Return [X, Y] of the center of cell containing provided text 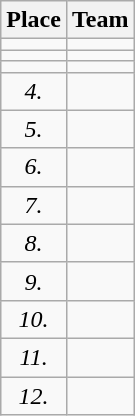
Team [100, 20]
5. [34, 129]
7. [34, 205]
11. [34, 357]
9. [34, 281]
6. [34, 167]
4. [34, 91]
10. [34, 319]
12. [34, 395]
8. [34, 243]
Place [34, 20]
